Pinpoint the cell where the given text exists, returning its (x, y) midpoint coordinate. 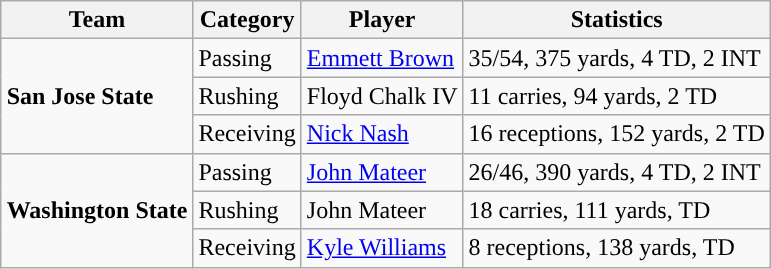
11 carries, 94 yards, 2 TD (616, 96)
Team (97, 20)
Player (382, 20)
San Jose State (97, 96)
Floyd Chalk IV (382, 96)
Kyle Williams (382, 248)
Nick Nash (382, 134)
Statistics (616, 20)
18 carries, 111 yards, TD (616, 210)
35/54, 375 yards, 4 TD, 2 INT (616, 58)
Category (247, 20)
26/46, 390 yards, 4 TD, 2 INT (616, 172)
8 receptions, 138 yards, TD (616, 248)
16 receptions, 152 yards, 2 TD (616, 134)
Emmett Brown (382, 58)
Washington State (97, 210)
